Provide the (X, Y) coordinate of the cell's center where the given text is located.  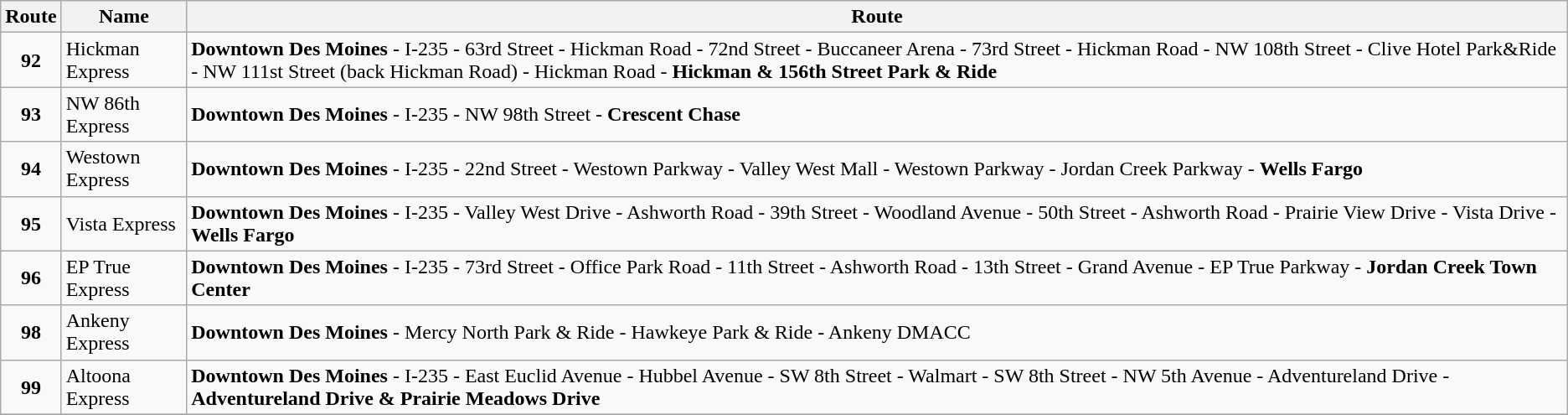
Downtown Des Moines - Mercy North Park & Ride - Hawkeye Park & Ride - Ankeny DMACC (878, 332)
EP True Express (124, 278)
98 (31, 332)
Downtown Des Moines - I-235 - 22nd Street - Westown Parkway - Valley West Mall - Westown Parkway - Jordan Creek Parkway - Wells Fargo (878, 169)
Westown Express (124, 169)
Downtown Des Moines - I-235 - NW 98th Street - Crescent Chase (878, 114)
Vista Express (124, 223)
Hickman Express (124, 60)
Ankeny Express (124, 332)
94 (31, 169)
93 (31, 114)
99 (31, 387)
92 (31, 60)
Altoona Express (124, 387)
NW 86th Express (124, 114)
95 (31, 223)
96 (31, 278)
Name (124, 17)
